Return the (X, Y) coordinate for the center point of the cell that contains the specified text.  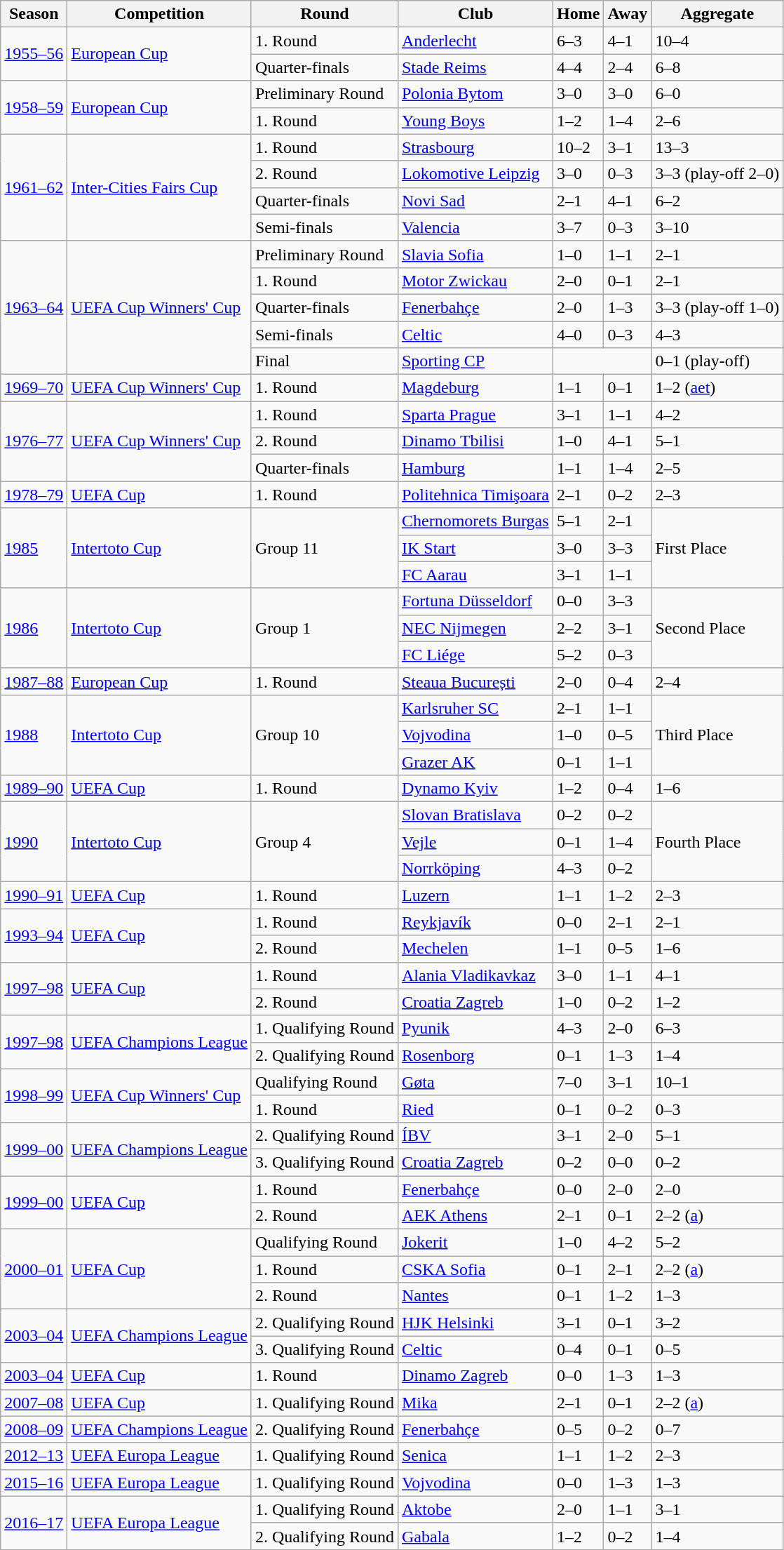
Pyunik (475, 1029)
Away (628, 14)
3–3 (play-off 2–0) (717, 174)
FC Aarau (475, 575)
1955–56 (34, 54)
1989–90 (34, 789)
Steaua București (475, 681)
Group 4 (324, 842)
Slovan Bratislava (475, 815)
Gøta (475, 1082)
Alania Vladikavkaz (475, 975)
Home (579, 14)
1958–59 (34, 107)
Sparta Prague (475, 415)
HJK Helsinki (475, 1323)
2–6 (717, 121)
Reykjavík (475, 922)
Club (475, 14)
1985 (34, 548)
10–4 (717, 41)
0–1 (play-off) (717, 361)
Anderlecht (475, 41)
13–3 (717, 147)
1998–99 (34, 1095)
Rosenborg (475, 1055)
Chernomorets Burgas (475, 521)
1990 (34, 842)
1–2 (aet) (717, 388)
Novi Sad (475, 201)
3–2 (717, 1323)
Dinamo Tbilisi (475, 441)
2000–01 (34, 1269)
Gabala (475, 1536)
1963–64 (34, 307)
2–5 (717, 468)
Senica (475, 1456)
Luzern (475, 895)
1961–62 (34, 187)
Valencia (475, 227)
6–2 (717, 201)
Dynamo Kyiv (475, 789)
Politehnica Timişoara (475, 495)
0–7 (717, 1429)
1987–88 (34, 681)
Stade Reims (475, 67)
Season (34, 14)
6–8 (717, 67)
3–3 (play-off 1–0) (717, 307)
10–1 (717, 1082)
Fortuna Düsseldorf (475, 601)
Group 1 (324, 628)
FC Liége (475, 655)
Nantes (475, 1296)
1990–91 (34, 895)
4–4 (579, 67)
2008–09 (34, 1429)
2–2 (579, 628)
Motor Zwickau (475, 281)
IK Start (475, 548)
Aktobe (475, 1509)
1988 (34, 735)
First Place (717, 548)
1986 (34, 628)
2016–17 (34, 1523)
ÍBV (475, 1135)
4–0 (579, 335)
Lokomotive Leipzig (475, 174)
1978–79 (34, 495)
Grazer AK (475, 761)
Round (324, 14)
2015–16 (34, 1483)
Aggregate (717, 14)
7–0 (579, 1082)
2012–13 (34, 1456)
Vejle (475, 842)
10–2 (579, 147)
3–7 (579, 227)
Competition (160, 14)
Ried (475, 1109)
Final (324, 361)
Second Place (717, 628)
Mechelen (475, 949)
1969–70 (34, 388)
Mika (475, 1403)
Jokerit (475, 1243)
Magdeburg (475, 388)
AEK Athens (475, 1216)
1976–77 (34, 441)
Norrköping (475, 869)
Karlsruher SC (475, 708)
6–0 (717, 94)
Polonia Bytom (475, 94)
Sporting CP (475, 361)
Fourth Place (717, 842)
Inter-Cities Fairs Cup (160, 187)
Group 10 (324, 735)
Strasbourg (475, 147)
NEC Nijmegen (475, 628)
Third Place (717, 735)
3–10 (717, 227)
Slavia Sofia (475, 254)
CSKA Sofia (475, 1269)
Dinamo Zagreb (475, 1376)
2007–08 (34, 1403)
Group 11 (324, 548)
1993–94 (34, 935)
Young Boys (475, 121)
Hamburg (475, 468)
